From the cell containing the given text, extract its center point as (x, y) coordinate. 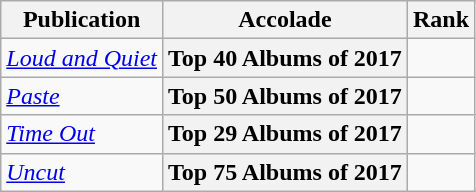
Uncut (82, 172)
Time Out (82, 134)
Top 75 Albums of 2017 (284, 172)
Top 29 Albums of 2017 (284, 134)
Rank (440, 20)
Top 40 Albums of 2017 (284, 58)
Publication (82, 20)
Accolade (284, 20)
Loud and Quiet (82, 58)
Paste (82, 96)
Top 50 Albums of 2017 (284, 96)
